Capture the cell that displays the provided text and extract its (x, y) central coordinate. 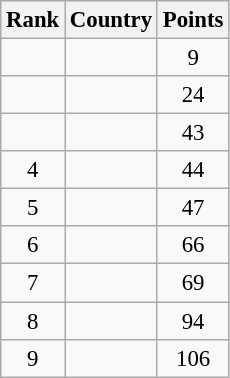
Rank (33, 20)
5 (33, 208)
94 (192, 321)
7 (33, 283)
4 (33, 170)
8 (33, 321)
47 (192, 208)
106 (192, 358)
6 (33, 245)
Country (112, 20)
43 (192, 133)
44 (192, 170)
24 (192, 95)
69 (192, 283)
Points (192, 20)
66 (192, 245)
